Capture the cell that displays the provided text and extract its [x, y] central coordinate. 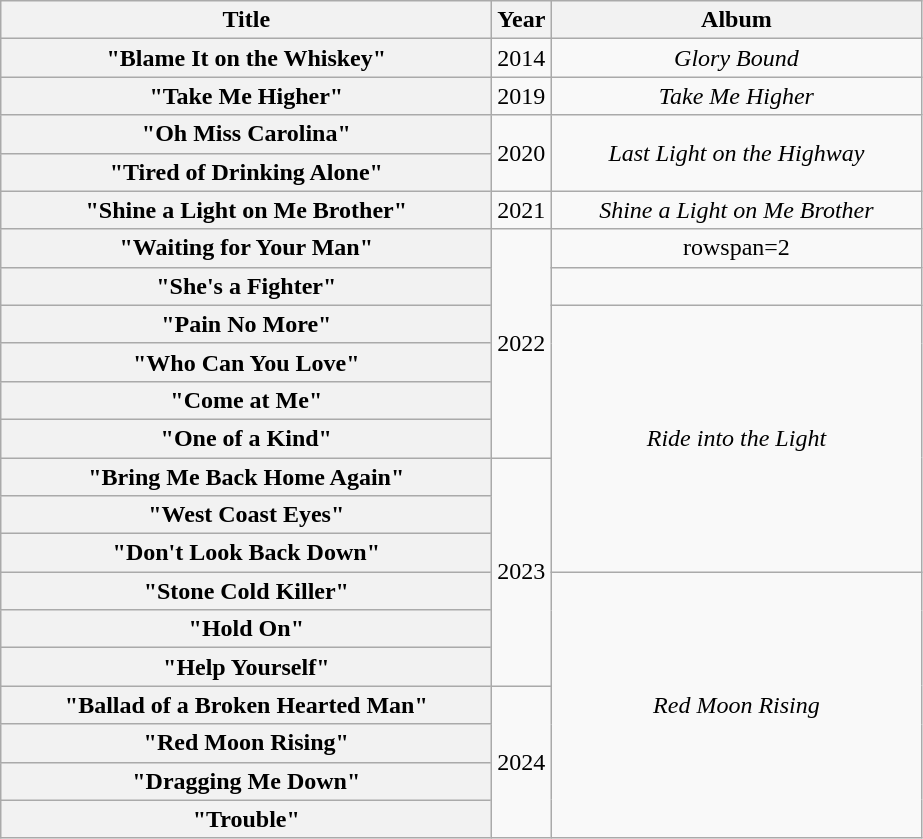
Title [246, 20]
"Tired of Drinking Alone" [246, 172]
2020 [522, 153]
"Dragging Me Down" [246, 781]
"Pain No More" [246, 324]
Take Me Higher [736, 96]
"Ballad of a Broken Hearted Man" [246, 705]
"Shine a Light on Me Brother" [246, 210]
Last Light on the Highway [736, 153]
"Trouble" [246, 819]
"Help Yourself" [246, 667]
Ride into the Light [736, 438]
Shine a Light on Me Brother [736, 210]
"Waiting for Your Man" [246, 248]
"Come at Me" [246, 400]
"She's a Fighter" [246, 286]
2024 [522, 762]
"Take Me Higher" [246, 96]
rowspan=2 [736, 248]
Red Moon Rising [736, 705]
2014 [522, 58]
Year [522, 20]
"Don't Look Back Down" [246, 553]
"Bring Me Back Home Again" [246, 477]
"Who Can You Love" [246, 362]
Glory Bound [736, 58]
"Blame It on the Whiskey" [246, 58]
2022 [522, 343]
"One of a Kind" [246, 438]
"West Coast Eyes" [246, 515]
2021 [522, 210]
Album [736, 20]
"Hold On" [246, 629]
"Red Moon Rising" [246, 743]
"Stone Cold Killer" [246, 591]
2023 [522, 572]
"Oh Miss Carolina" [246, 134]
2019 [522, 96]
